Output the (X, Y) coordinate of the center of the cell containing the given text.  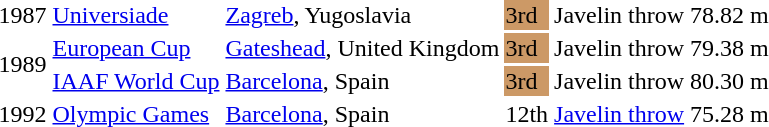
Barcelona, Spain (362, 81)
IAAF World Cup (136, 81)
European Cup (136, 48)
Universiade (136, 15)
Gateshead, United Kingdom (362, 48)
Zagreb, Yugoslavia (362, 15)
